Pinpoint the cell where the given text exists, returning its (x, y) midpoint coordinate. 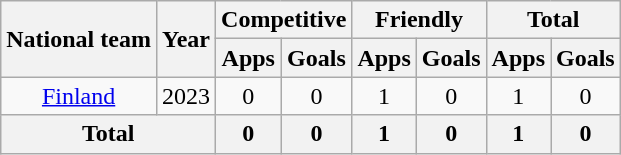
2023 (186, 96)
National team (79, 39)
Finland (79, 96)
Year (186, 39)
Competitive (284, 20)
Friendly (419, 20)
